From the cell containing the given text, extract its center point as [x, y] coordinate. 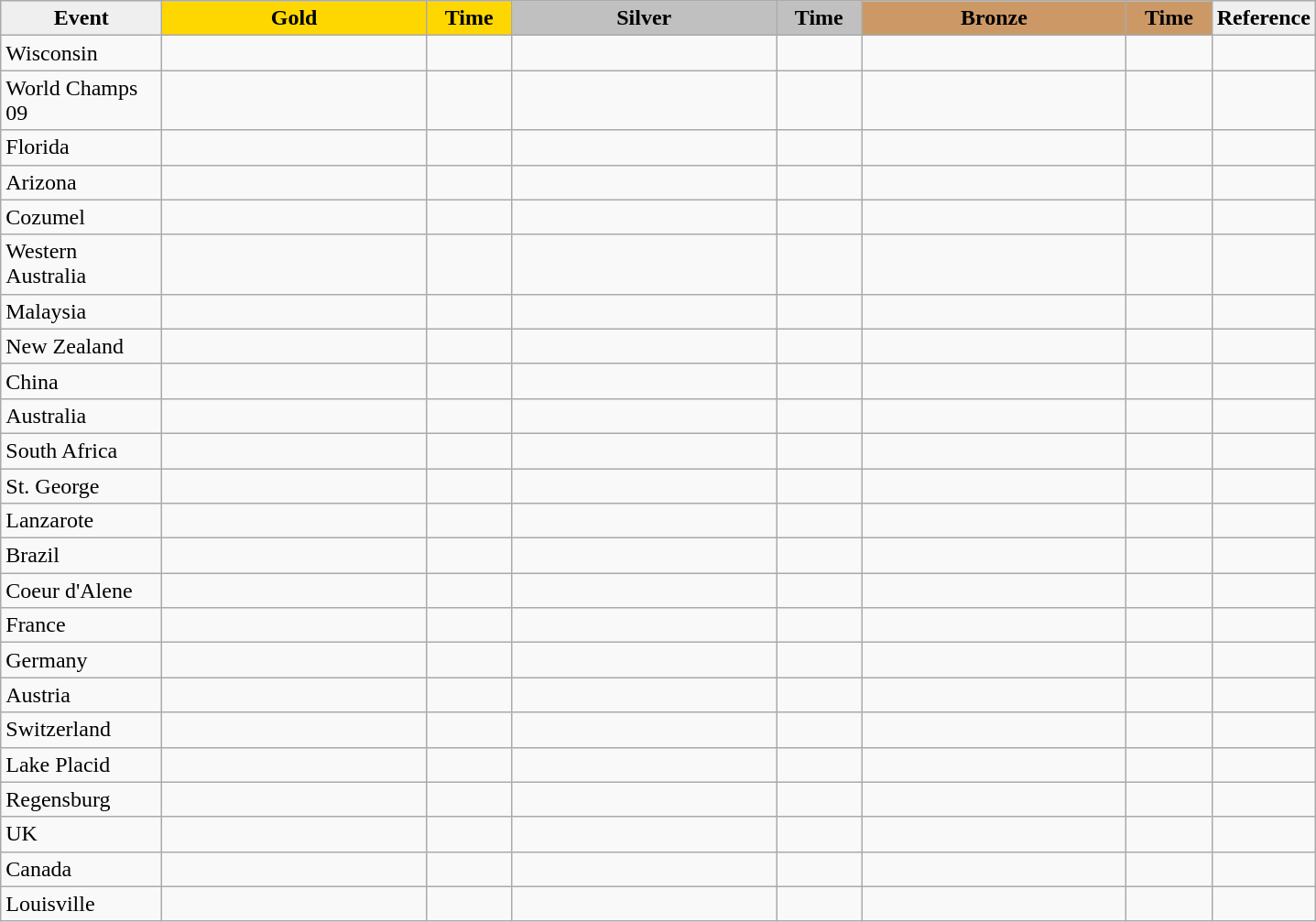
Lanzarote [82, 521]
Wisconsin [82, 53]
New Zealand [82, 346]
UK [82, 834]
Switzerland [82, 730]
Gold [295, 18]
Cozumel [82, 217]
Florida [82, 147]
Regensburg [82, 799]
Austria [82, 695]
China [82, 381]
Silver [645, 18]
World Champs 09 [82, 101]
Germany [82, 660]
France [82, 625]
Bronze [995, 18]
Brazil [82, 556]
Australia [82, 416]
Event [82, 18]
St. George [82, 486]
South Africa [82, 450]
Coeur d'Alene [82, 591]
Reference [1264, 18]
Lake Placid [82, 765]
Malaysia [82, 311]
Canada [82, 869]
Arizona [82, 182]
Western Australia [82, 264]
Louisville [82, 904]
